From the cell containing the given text, extract its center point as (X, Y) coordinate. 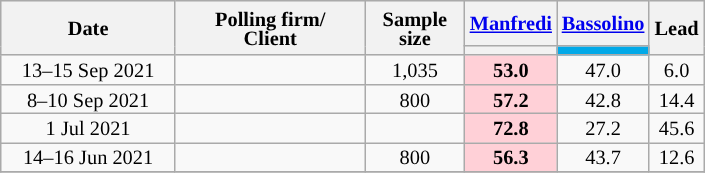
56.3 (511, 156)
53.0 (511, 70)
Bassolino (603, 22)
57.2 (511, 98)
42.8 (603, 98)
27.2 (603, 128)
8–10 Sep 2021 (88, 98)
14–16 Jun 2021 (88, 156)
72.8 (511, 128)
13–15 Sep 2021 (88, 70)
14.4 (676, 98)
1 Jul 2021 (88, 128)
Sample size (415, 28)
Manfredi (511, 22)
47.0 (603, 70)
Polling firm/Client (270, 28)
1,035 (415, 70)
45.6 (676, 128)
Lead (676, 28)
Date (88, 28)
12.6 (676, 156)
6.0 (676, 70)
43.7 (603, 156)
